Return (X, Y) of the center of cell containing provided text 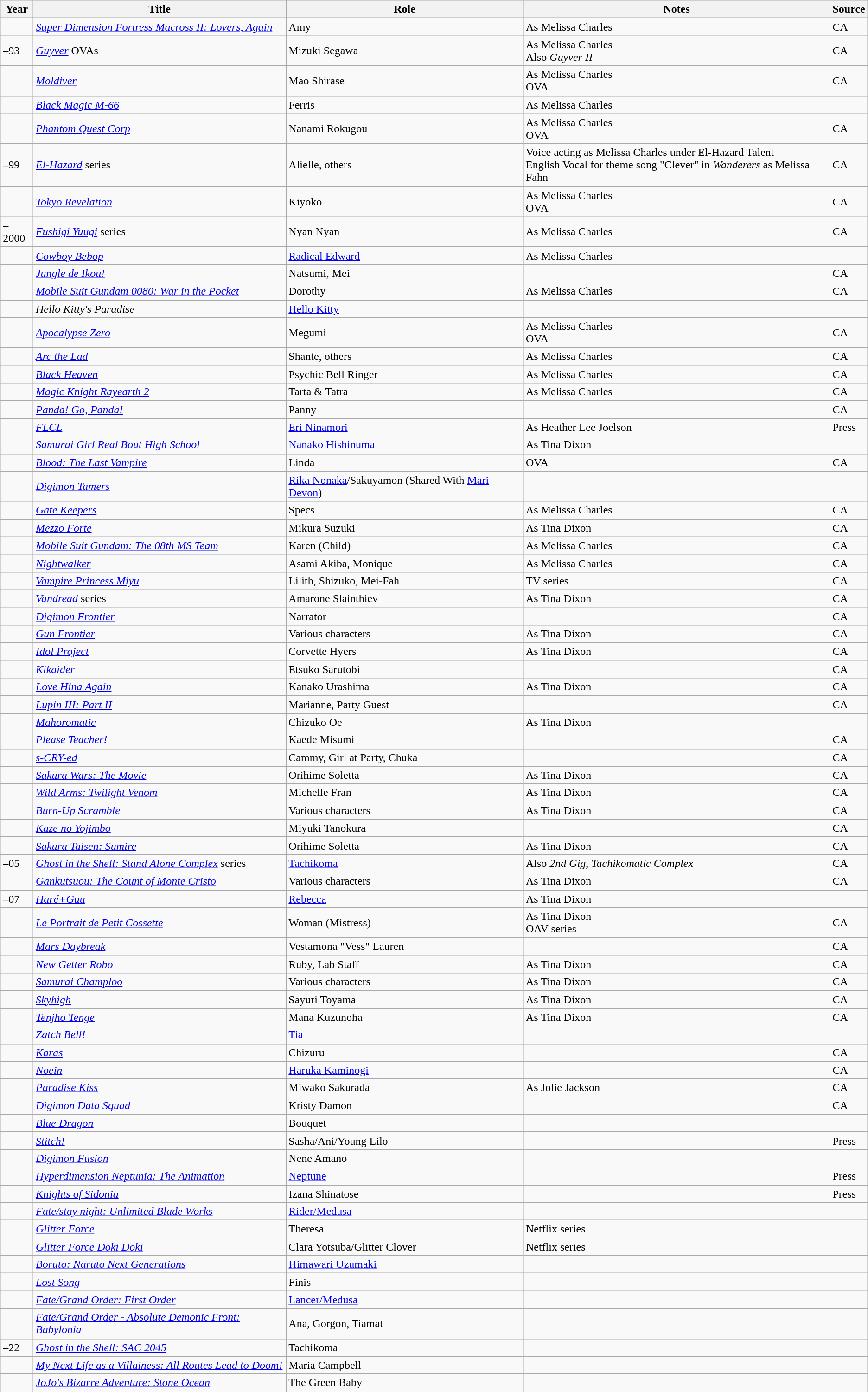
Source (849, 9)
Neptune (405, 1176)
Mobile Suit Gundam 0080: War in the Pocket (160, 291)
Alielle, others (405, 165)
Chizuru (405, 1052)
Mizuki Segawa (405, 51)
Amarone Slainthiev (405, 598)
Lost Song (160, 1282)
Natsumi, Mei (405, 273)
Eri Ninamori (405, 427)
Digimon Data Squad (160, 1105)
Mahoromatic (160, 722)
Moldiver (160, 81)
Nanako Hishinuma (405, 445)
Rika Nonaka/Sakuyamon (Shared With Mari Devon) (405, 486)
Love Hina Again (160, 687)
Amy (405, 27)
Black Magic M-66 (160, 105)
–05 (17, 863)
Miwako Sakurada (405, 1088)
Mikura Suzuki (405, 528)
Fate/Grand Order: First Order (160, 1300)
Narrator (405, 616)
Samurai Girl Real Bout High School (160, 445)
Kiyoko (405, 201)
My Next Life as a Villainess: All Routes Lead to Doom! (160, 1365)
Vandread series (160, 598)
Maria Campbell (405, 1365)
Ghost in the Shell: Stand Alone Complex series (160, 863)
The Green Baby (405, 1383)
OVA (676, 462)
Nene Amano (405, 1158)
Blood: The Last Vampire (160, 462)
Psychic Bell Ringer (405, 374)
Please Teacher! (160, 740)
Linda (405, 462)
Nanami Rokugou (405, 129)
Sakura Wars: The Movie (160, 775)
Tia (405, 1035)
Glitter Force Doki Doki (160, 1247)
Arc the Lad (160, 357)
Digimon Fusion (160, 1158)
Michelle Fran (405, 793)
Haruka Kaminogi (405, 1070)
Notes (676, 9)
Karas (160, 1052)
Specs (405, 510)
Panny (405, 410)
Cowboy Bebop (160, 256)
Kaze no Yojimbo (160, 828)
Etsuko Sarutobi (405, 669)
Glitter Force (160, 1229)
Noein (160, 1070)
As Heather Lee Joelson (676, 427)
Rider/Medusa (405, 1212)
–07 (17, 898)
Vestamona "Vess" Lauren (405, 947)
El-Hazard series (160, 165)
Black Heaven (160, 374)
Mobile Suit Gundam: The 08th MS Team (160, 545)
Mezzo Forte (160, 528)
As Jolie Jackson (676, 1088)
Idol Project (160, 652)
Miyuki Tanokura (405, 828)
Asami Akiba, Monique (405, 563)
Blue Dragon (160, 1123)
Tenjho Tenge (160, 1017)
Gankutsuou: The Count of Monte Cristo (160, 881)
Gate Keepers (160, 510)
Kristy Damon (405, 1105)
Le Portrait de Petit Cossette (160, 923)
As Melissa CharlesAlso Guyver II (676, 51)
Vampire Princess Miyu (160, 581)
Lilith, Shizuko, Mei-Fah (405, 581)
Kikaider (160, 669)
Dorothy (405, 291)
Title (160, 9)
–99 (17, 165)
Sasha/Ani/Young Lilo (405, 1141)
Jungle de Ikou! (160, 273)
Hello Kitty's Paradise (160, 308)
Haré+Guu (160, 898)
New Getter Robo (160, 964)
Ana, Gorgon, Tiamat (405, 1324)
–93 (17, 51)
Kanako Urashima (405, 687)
Lancer/Medusa (405, 1300)
Sakura Taisen: Sumire (160, 846)
Phantom Quest Corp (160, 129)
TV series (676, 581)
FLCL (160, 427)
Radical Edward (405, 256)
Fate/stay night: Unlimited Blade Works (160, 1212)
Clara Yotsuba/Glitter Clover (405, 1247)
Also 2nd Gig, Tachikomatic Complex (676, 863)
Voice acting as Melissa Charles under El-Hazard TalentEnglish Vocal for theme song "Clever" in Wanderers as Melissa Fahn (676, 165)
Samurai Champloo (160, 982)
Corvette Hyers (405, 652)
Cammy, Girl at Party, Chuka (405, 757)
Panda! Go, Panda! (160, 410)
Boruto: Naruto Next Generations (160, 1264)
Fushigi Yuugi series (160, 232)
Hello Kitty (405, 308)
s-CRY-ed (160, 757)
Super Dimension Fortress Macross II: Lovers, Again (160, 27)
Guyver OVAs (160, 51)
Mao Shirase (405, 81)
Paradise Kiss (160, 1088)
Tokyo Revelation (160, 201)
Tarta & Tatra (405, 392)
Magic Knight Rayearth 2 (160, 392)
Izana Shinatose (405, 1193)
Mars Daybreak (160, 947)
Skyhigh (160, 1000)
Nyan Nyan (405, 232)
Marianne, Party Guest (405, 705)
Ruby, Lab Staff (405, 964)
Apocalypse Zero (160, 333)
Hyperdimension Neptunia: The Animation (160, 1176)
–2000 (17, 232)
Megumi (405, 333)
Year (17, 9)
Himawari Uzumaki (405, 1264)
Sayuri Toyama (405, 1000)
Digimon Tamers (160, 486)
Ferris (405, 105)
Bouquet (405, 1123)
Digimon Frontier (160, 616)
Shante, others (405, 357)
Mana Kuzunoha (405, 1017)
Kaede Misumi (405, 740)
Rebecca (405, 898)
–22 (17, 1347)
Burn-Up Scramble (160, 810)
Nightwalker (160, 563)
Wild Arms: Twilight Venom (160, 793)
Finis (405, 1282)
Karen (Child) (405, 545)
Chizuko Oe (405, 722)
Theresa (405, 1229)
Stitch! (160, 1141)
Fate/Grand Order - Absolute Demonic Front: Babylonia (160, 1324)
Role (405, 9)
Lupin III: Part II (160, 705)
Zatch Bell! (160, 1035)
Knights of Sidonia (160, 1193)
Woman (Mistress) (405, 923)
As Tina DixonOAV series (676, 923)
Ghost in the Shell: SAC 2045 (160, 1347)
JoJo's Bizarre Adventure: Stone Ocean (160, 1383)
Gun Frontier (160, 634)
